Locate the cell with the specified text and output its [X, Y] center coordinate. 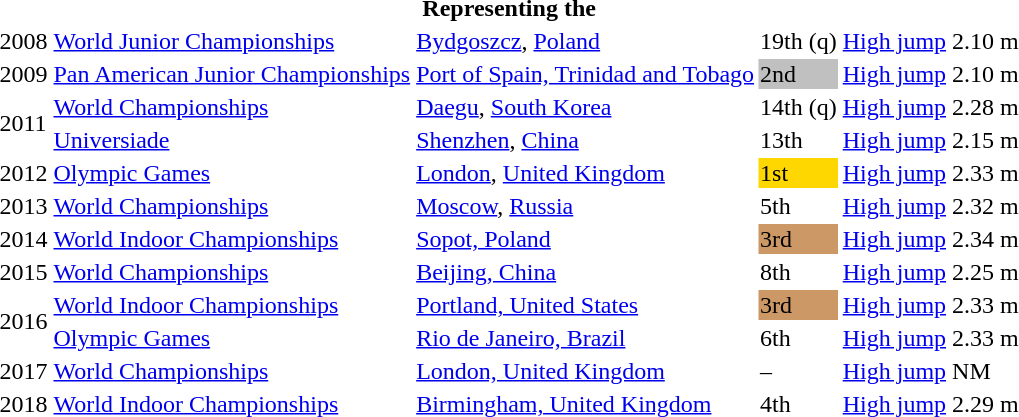
8th [799, 272]
Shenzhen, China [586, 140]
5th [799, 206]
Portland, United States [586, 305]
Port of Spain, Trinidad and Tobago [586, 74]
2nd [799, 74]
Rio de Janeiro, Brazil [586, 338]
19th (q) [799, 41]
Moscow, Russia [586, 206]
14th (q) [799, 107]
Daegu, South Korea [586, 107]
– [799, 371]
6th [799, 338]
Sopot, Poland [586, 239]
Pan American Junior Championships [232, 74]
1st [799, 173]
World Junior Championships [232, 41]
Bydgoszcz, Poland [586, 41]
Universiade [232, 140]
Beijing, China [586, 272]
13th [799, 140]
